Find where the given text appears and provide that cell's center as (X, Y) coordinate. 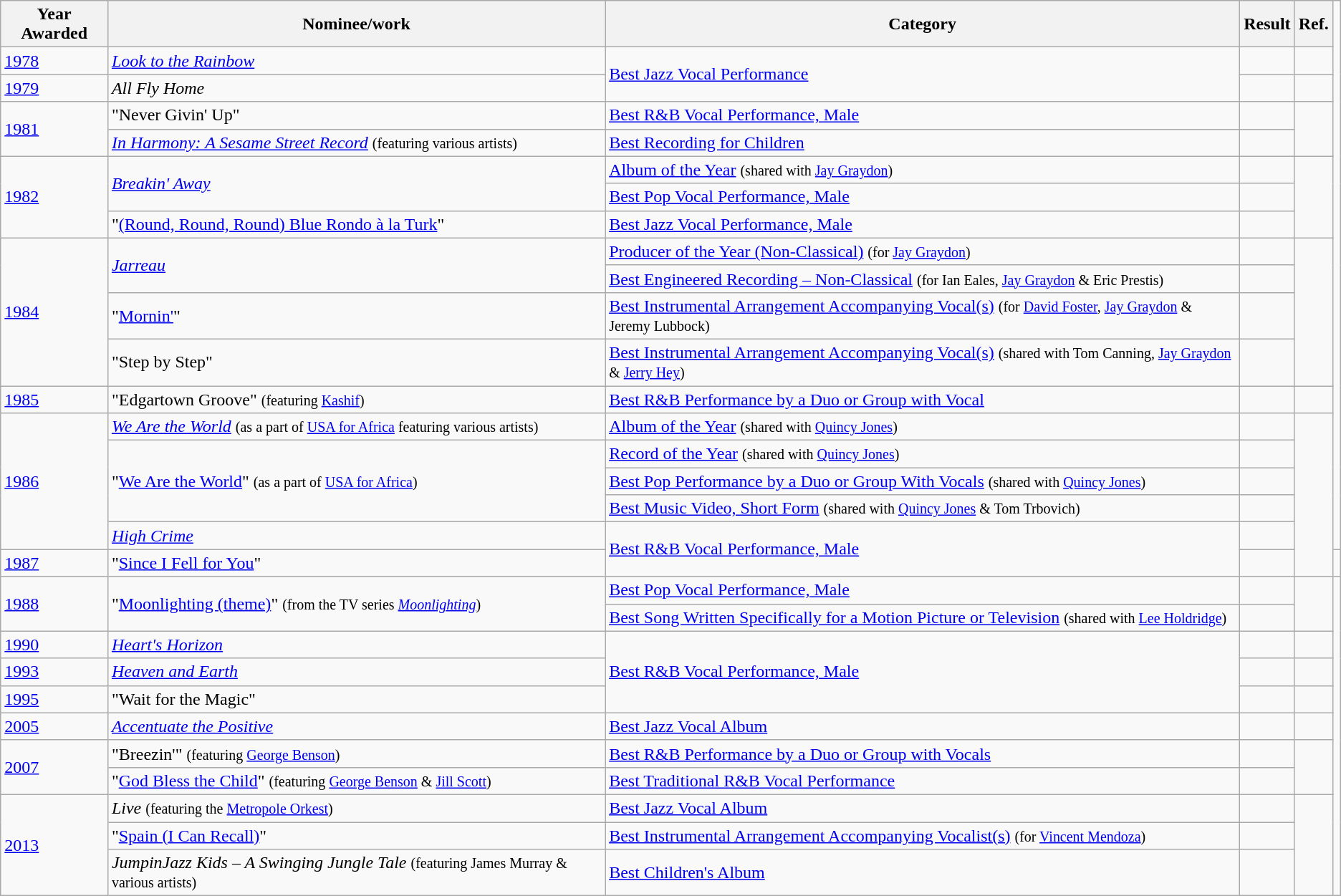
Ref. (1314, 24)
We Are the World (as a part of USA for Africa featuring various artists) (356, 427)
Best Engineered Recording – Non-Classical (for Ian Eales, Jay Graydon & Eric Prestis) (923, 279)
Producer of the Year (Non-Classical) (for Jay Graydon) (923, 251)
1979 (54, 88)
Best Song Written Specifically for a Motion Picture or Television (shared with Lee Holdridge) (923, 617)
Nominee/work (356, 24)
JumpinJazz Kids – A Swinging Jungle Tale (featuring James Murray & various artists) (356, 872)
Year Awarded (54, 24)
Best Jazz Vocal Performance (923, 74)
Best R&B Performance by a Duo or Group with Vocals (923, 753)
In Harmony: A Sesame Street Record (featuring various artists) (356, 143)
Best Pop Performance by a Duo or Group With Vocals (shared with Quincy Jones) (923, 481)
Best Recording for Children (923, 143)
"Wait for the Magic" (356, 699)
1990 (54, 645)
"Mornin'" (356, 315)
2013 (54, 845)
Heart's Horizon (356, 645)
1981 (54, 129)
Result (1267, 24)
1995 (54, 699)
High Crime (356, 536)
1993 (54, 672)
Best Music Video, Short Form (shared with Quincy Jones & Tom Trbovich) (923, 509)
Best Instrumental Arrangement Accompanying Vocal(s) (for David Foster, Jay Graydon & Jeremy Lubbock) (923, 315)
Best Traditional R&B Vocal Performance (923, 781)
Look to the Rainbow (356, 61)
"We Are the World" (as a part of USA for Africa) (356, 481)
"Step by Step" (356, 362)
2007 (54, 767)
Album of the Year (shared with Jay Graydon) (923, 170)
Breakin' Away (356, 183)
"Since I Fell for You" (356, 563)
"(Round, Round, Round) Blue Rondo à la Turk" (356, 224)
1985 (54, 399)
Record of the Year (shared with Quincy Jones) (923, 454)
"Never Givin' Up" (356, 115)
Category (923, 24)
All Fly Home (356, 88)
"God Bless the Child" (featuring George Benson & Jill Scott) (356, 781)
"Moonlighting (theme)" (from the TV series Moonlighting) (356, 604)
Best Instrumental Arrangement Accompanying Vocal(s) (shared with Tom Canning, Jay Graydon & Jerry Hey) (923, 362)
Accentuate the Positive (356, 726)
Best Children's Album (923, 872)
Album of the Year (shared with Quincy Jones) (923, 427)
1982 (54, 197)
1978 (54, 61)
1987 (54, 563)
1986 (54, 481)
Best Instrumental Arrangement Accompanying Vocalist(s) (for Vincent Mendoza) (923, 836)
"Spain (I Can Recall)" (356, 836)
Jarreau (356, 265)
Best Jazz Vocal Performance, Male (923, 224)
Best R&B Performance by a Duo or Group with Vocal (923, 399)
2005 (54, 726)
1988 (54, 604)
1984 (54, 312)
Live (featuring the Metropole Orkest) (356, 808)
"Breezin'" (featuring George Benson) (356, 753)
"Edgartown Groove" (featuring Kashif) (356, 399)
Heaven and Earth (356, 672)
